Find where the given text appears and provide that cell's center as [X, Y] coordinate. 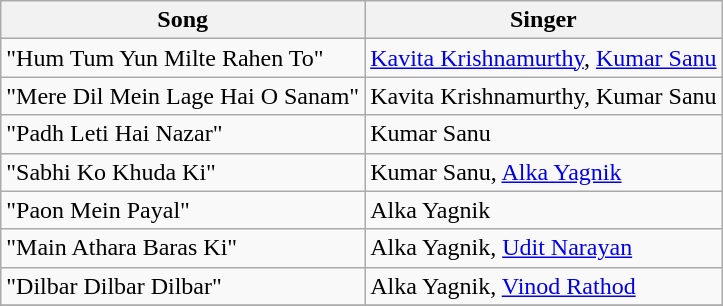
Kumar Sanu, Alka Yagnik [544, 172]
Alka Yagnik [544, 210]
"Main Athara Baras Ki" [183, 248]
Alka Yagnik, Vinod Rathod [544, 286]
Singer [544, 20]
"Mere Dil Mein Lage Hai O Sanam" [183, 96]
"Sabhi Ko Khuda Ki" [183, 172]
"Dilbar Dilbar Dilbar" [183, 286]
Alka Yagnik, Udit Narayan [544, 248]
"Hum Tum Yun Milte Rahen To" [183, 58]
Song [183, 20]
"Padh Leti Hai Nazar" [183, 134]
"Paon Mein Payal" [183, 210]
Kumar Sanu [544, 134]
